From the cell containing the given text, extract its center point as [x, y] coordinate. 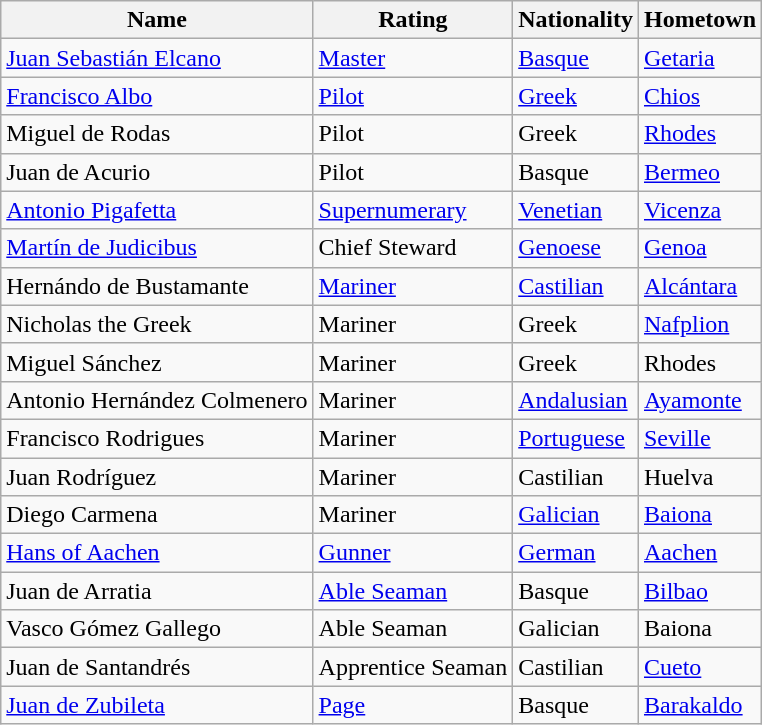
Martín de Judicibus [157, 248]
Juan Sebastián Elcano [157, 58]
Supernumerary [413, 210]
Nicholas the Greek [157, 324]
Miguel de Rodas [157, 134]
Juan Rodríguez [157, 477]
Bilbao [700, 591]
Page [413, 705]
Miguel Sánchez [157, 362]
Francisco Albo [157, 96]
Chios [700, 96]
Master [413, 58]
Name [157, 20]
Getaria [700, 58]
German [576, 553]
Francisco Rodrigues [157, 438]
Barakaldo [700, 705]
Venetian [576, 210]
Seville [700, 438]
Rating [413, 20]
Antonio Pigafetta [157, 210]
Bermeo [700, 172]
Hometown [700, 20]
Nafplion [700, 324]
Juan de Zubileta [157, 705]
Apprentice Seaman [413, 667]
Cueto [700, 667]
Genoese [576, 248]
Diego Carmena [157, 515]
Vasco Gómez Gallego [157, 629]
Alcántara [700, 286]
Hernándo de Bustamante [157, 286]
Juan de Santandrés [157, 667]
Genoa [700, 248]
Aachen [700, 553]
Juan de Arratia [157, 591]
Juan de Acurio [157, 172]
Nationality [576, 20]
Chief Steward [413, 248]
Vicenza [700, 210]
Gunner [413, 553]
Portuguese [576, 438]
Andalusian [576, 400]
Ayamonte [700, 400]
Antonio Hernández Colmenero [157, 400]
Hans of Aachen [157, 553]
Huelva [700, 477]
